Return the (X, Y) coordinate for the center point of the cell that contains the specified text.  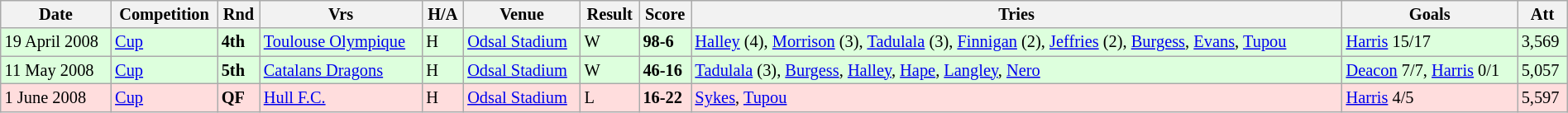
Hull F.C. (341, 97)
Sykes, Tupou (1017, 97)
3,569 (1542, 42)
Att (1542, 14)
5,597 (1542, 97)
Harris 4/5 (1430, 97)
5th (238, 70)
Deacon 7/7, Harris 0/1 (1430, 70)
QF (238, 97)
Tadulala (3), Burgess, Halley, Hape, Langley, Nero (1017, 70)
Halley (4), Morrison (3), Tadulala (3), Finnigan (2), Jeffries (2), Burgess, Evans, Tupou (1017, 42)
16-22 (665, 97)
19 April 2008 (56, 42)
Competition (164, 14)
Harris 15/17 (1430, 42)
Result (610, 14)
46-16 (665, 70)
Toulouse Olympique (341, 42)
1 June 2008 (56, 97)
5,057 (1542, 70)
Vrs (341, 14)
Tries (1017, 14)
Score (665, 14)
Rnd (238, 14)
Date (56, 14)
H/A (442, 14)
11 May 2008 (56, 70)
Catalans Dragons (341, 70)
98-6 (665, 42)
Venue (521, 14)
L (610, 97)
4th (238, 42)
Goals (1430, 14)
